Locate the cell with the specified text and output its (x, y) center coordinate. 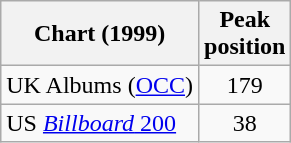
Chart (1999) (100, 34)
Peakposition (245, 34)
US Billboard 200 (100, 123)
38 (245, 123)
179 (245, 85)
UK Albums (OCC) (100, 85)
